Find where the given text appears and provide that cell's center as [X, Y] coordinate. 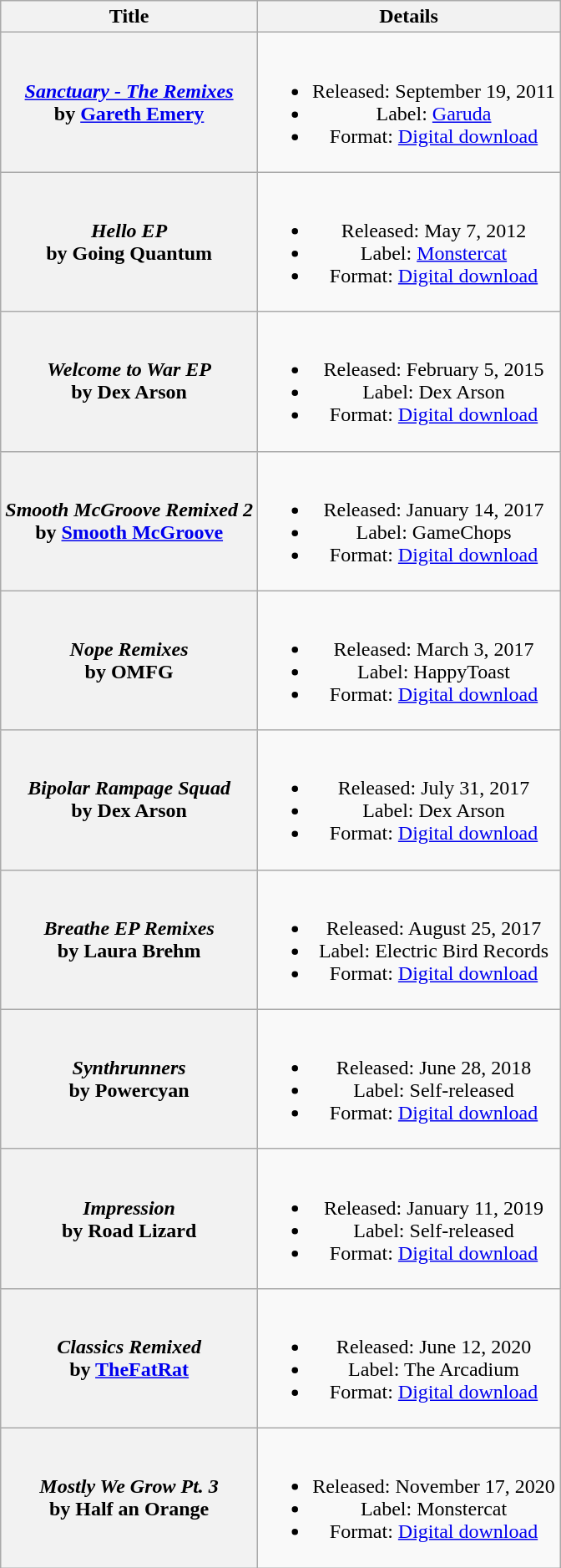
Synthrunnersby Powercyan [129, 1079]
Details [408, 17]
Released: January 14, 2017Label: GameChopsFormat: Digital download [408, 521]
Released: June 28, 2018Label: Self-releasedFormat: Digital download [408, 1079]
Sanctuary - The Remixesby Gareth Emery [129, 102]
Nope Remixesby OMFG [129, 660]
Hello EPby Going Quantum [129, 242]
Released: January 11, 2019Label: Self-releasedFormat: Digital download [408, 1218]
Released: November 17, 2020Label: MonstercatFormat: Digital download [408, 1497]
Released: August 25, 2017Label: Electric Bird RecordsFormat: Digital download [408, 939]
Released: June 12, 2020Label: The ArcadiumFormat: Digital download [408, 1358]
Released: July 31, 2017Label: Dex ArsonFormat: Digital download [408, 800]
Released: May 7, 2012Label: MonstercatFormat: Digital download [408, 242]
Mostly We Grow Pt. 3by Half an Orange [129, 1497]
Title [129, 17]
Impressionby Road Lizard [129, 1218]
Breathe EP Remixesby Laura Brehm [129, 939]
Released: March 3, 2017Label: HappyToastFormat: Digital download [408, 660]
Released: September 19, 2011Label: GarudaFormat: Digital download [408, 102]
Bipolar Rampage Squadby Dex Arson [129, 800]
Classics Remixedby TheFatRat [129, 1358]
Welcome to War EPby Dex Arson [129, 381]
Released: February 5, 2015Label: Dex ArsonFormat: Digital download [408, 381]
Smooth McGroove Remixed 2by Smooth McGroove [129, 521]
